Extract the [X, Y] coordinate from the center of the cell holding the provided text.  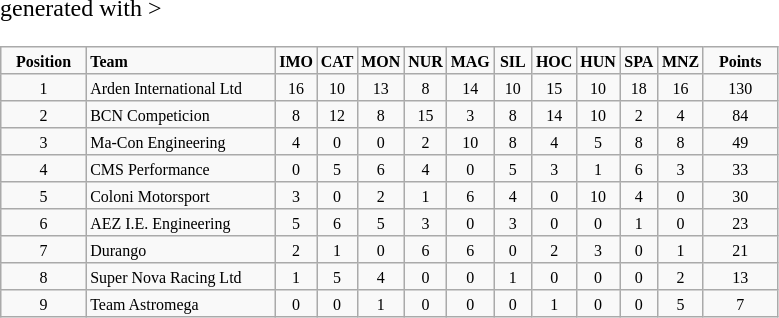
Ma-Con Engineering [180, 142]
Position [44, 60]
Super Nova Racing Ltd [180, 276]
23 [740, 222]
21 [740, 250]
33 [740, 168]
Arden International Ltd [180, 88]
SIL [513, 60]
9 [44, 304]
18 [639, 88]
Team Astromega [180, 304]
AEZ I.E. Engineering [180, 222]
Points [740, 60]
Coloni Motorsport [180, 196]
BCN Competicion [180, 114]
HUN [598, 60]
MAG [470, 60]
MON [380, 60]
CMS Performance [180, 168]
MNZ [680, 60]
CAT [337, 60]
Team [180, 60]
HOC [554, 60]
SPA [639, 60]
IMO [296, 60]
49 [740, 142]
NUR [426, 60]
84 [740, 114]
12 [337, 114]
30 [740, 196]
Durango [180, 250]
130 [740, 88]
